Return [X, Y] of the center of cell containing provided text 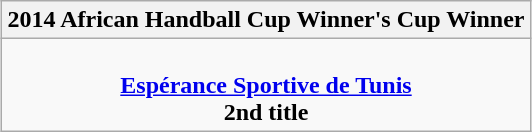
2014 African Handball Cup Winner's Cup Winner [266, 20]
Espérance Sportive de Tunis2nd title [266, 85]
